Determine the [X, Y] coordinate at the center of the cell enclosing the given text.  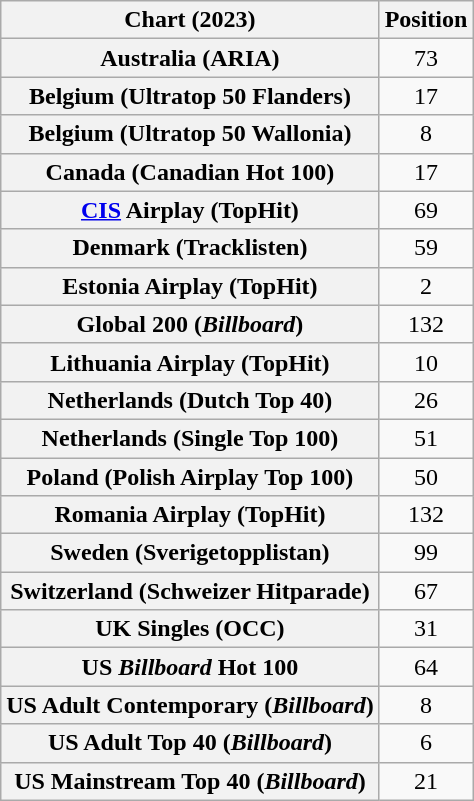
Netherlands (Dutch Top 40) [190, 400]
Australia (ARIA) [190, 58]
Denmark (Tracklisten) [190, 248]
Canada (Canadian Hot 100) [190, 172]
Poland (Polish Airplay Top 100) [190, 477]
Switzerland (Schweizer Hitparade) [190, 591]
Romania Airplay (TopHit) [190, 515]
10 [426, 362]
31 [426, 629]
Estonia Airplay (TopHit) [190, 286]
26 [426, 400]
Chart (2023) [190, 20]
Belgium (Ultratop 50 Flanders) [190, 96]
51 [426, 438]
US Adult Contemporary (Billboard) [190, 705]
US Adult Top 40 (Billboard) [190, 743]
64 [426, 667]
CIS Airplay (TopHit) [190, 210]
Sweden (Sverigetopplistan) [190, 553]
69 [426, 210]
US Mainstream Top 40 (Billboard) [190, 781]
73 [426, 58]
6 [426, 743]
50 [426, 477]
Position [426, 20]
Global 200 (Billboard) [190, 324]
Netherlands (Single Top 100) [190, 438]
US Billboard Hot 100 [190, 667]
99 [426, 553]
21 [426, 781]
Lithuania Airplay (TopHit) [190, 362]
UK Singles (OCC) [190, 629]
Belgium (Ultratop 50 Wallonia) [190, 134]
67 [426, 591]
2 [426, 286]
59 [426, 248]
